Find where the given text appears and provide that cell's center as (X, Y) coordinate. 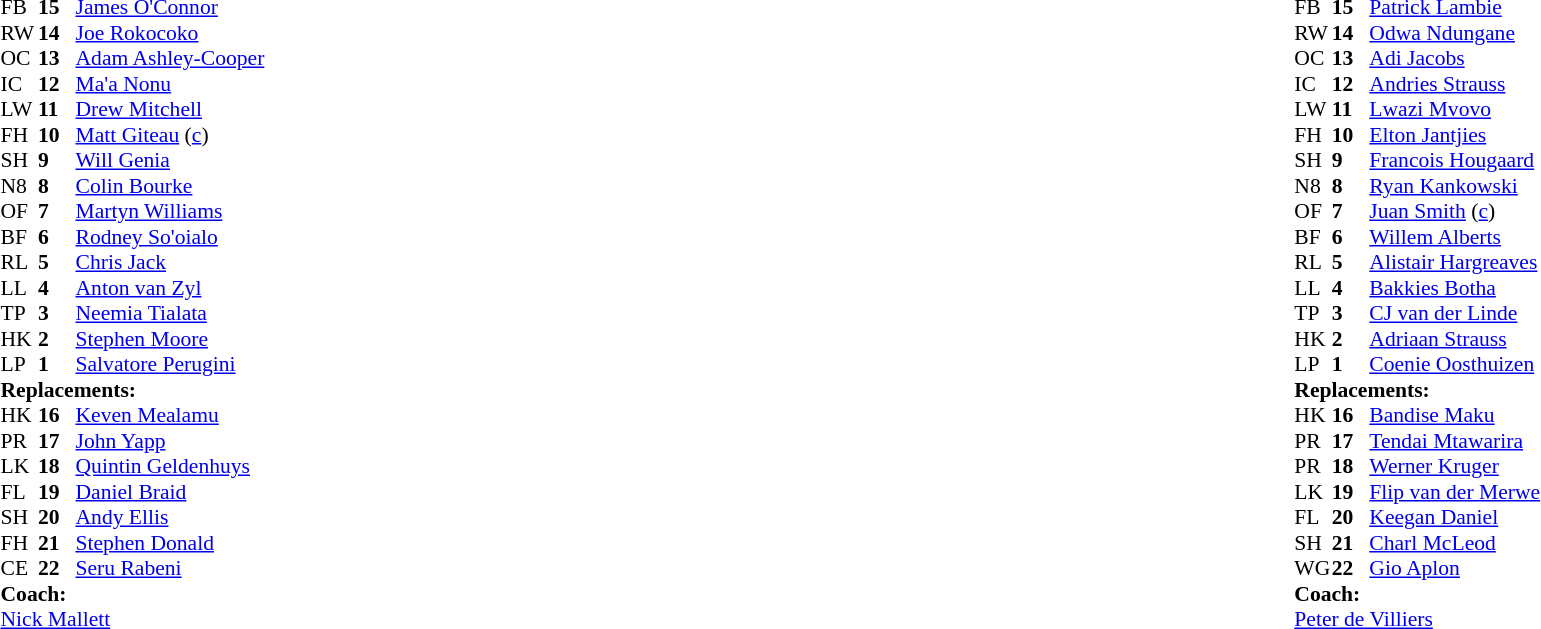
Tendai Mtawarira (1454, 441)
Colin Bourke (170, 186)
Coenie Oosthuizen (1454, 365)
Salvatore Perugini (170, 365)
Willem Alberts (1454, 237)
Andy Ellis (170, 517)
Neemia Tialata (170, 313)
Daniel Braid (170, 492)
Werner Kruger (1454, 467)
Charl McLeod (1454, 543)
Keven Mealamu (170, 415)
Will Genia (170, 161)
Quintin Geldenhuys (170, 467)
Bandise Maku (1454, 415)
Stephen Moore (170, 339)
Andries Strauss (1454, 84)
Stephen Donald (170, 543)
Matt Giteau (c) (170, 135)
Adi Jacobs (1454, 59)
Anton van Zyl (170, 288)
Keegan Daniel (1454, 517)
Ryan Kankowski (1454, 186)
Drew Mitchell (170, 109)
Francois Hougaard (1454, 161)
Seru Rabeni (170, 569)
Gio Aplon (1454, 569)
Juan Smith (c) (1454, 211)
Adriaan Strauss (1454, 339)
Adam Ashley-Cooper (170, 59)
Rodney So'oialo (170, 237)
Alistair Hargreaves (1454, 263)
CJ van der Linde (1454, 313)
Odwa Ndungane (1454, 33)
Ma'a Nonu (170, 84)
CE (19, 569)
Lwazi Mvovo (1454, 109)
Elton Jantjies (1454, 135)
Flip van der Merwe (1454, 492)
John Yapp (170, 441)
WG (1313, 569)
Martyn Williams (170, 211)
Joe Rokocoko (170, 33)
Chris Jack (170, 263)
Bakkies Botha (1454, 288)
